Search for the cell housing the specified text and yield its [X, Y] center coordinate. 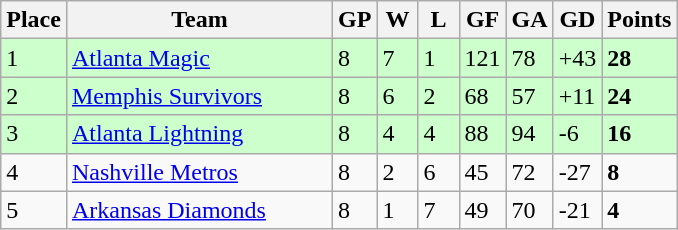
GP [355, 20]
Team [199, 20]
57 [530, 96]
5 [34, 210]
68 [482, 96]
3 [34, 134]
-27 [578, 172]
88 [482, 134]
GD [578, 20]
GA [530, 20]
121 [482, 58]
Nashville Metros [199, 172]
-21 [578, 210]
Arkansas Diamonds [199, 210]
Points [640, 20]
L [438, 20]
+43 [578, 58]
72 [530, 172]
16 [640, 134]
45 [482, 172]
24 [640, 96]
78 [530, 58]
Memphis Survivors [199, 96]
Atlanta Magic [199, 58]
28 [640, 58]
W [398, 20]
+11 [578, 96]
49 [482, 210]
GF [482, 20]
94 [530, 134]
70 [530, 210]
Place [34, 20]
Atlanta Lightning [199, 134]
-6 [578, 134]
